Find where the given text appears and provide that cell's center as (x, y) coordinate. 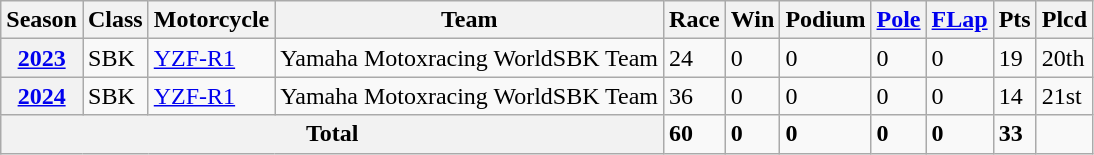
2024 (42, 96)
14 (1014, 96)
24 (695, 58)
Team (470, 20)
Total (332, 134)
Season (42, 20)
Motorcycle (212, 20)
Podium (826, 20)
19 (1014, 58)
20th (1064, 58)
33 (1014, 134)
Plcd (1064, 20)
Race (695, 20)
Pts (1014, 20)
Win (752, 20)
2023 (42, 58)
Pole (898, 20)
21st (1064, 96)
36 (695, 96)
Class (115, 20)
60 (695, 134)
FLap (960, 20)
